Output the (X, Y) coordinate of the center of the cell containing the given text.  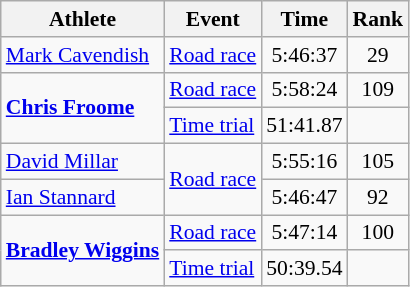
109 (378, 90)
Chris Froome (82, 108)
David Millar (82, 162)
5:55:16 (304, 162)
Rank (378, 19)
105 (378, 162)
Event (212, 19)
5:46:37 (304, 55)
Time (304, 19)
5:58:24 (304, 90)
5:46:47 (304, 197)
Ian Stannard (82, 197)
51:41.87 (304, 126)
Athlete (82, 19)
Bradley Wiggins (82, 250)
5:47:14 (304, 233)
Mark Cavendish (82, 55)
29 (378, 55)
100 (378, 233)
92 (378, 197)
50:39.54 (304, 269)
